Pinpoint the cell where the given text exists, returning its (X, Y) midpoint coordinate. 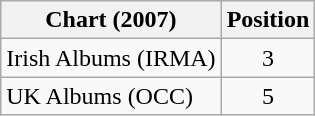
3 (268, 58)
Position (268, 20)
UK Albums (OCC) (111, 96)
5 (268, 96)
Irish Albums (IRMA) (111, 58)
Chart (2007) (111, 20)
